Return [x, y] of the center of cell containing provided text 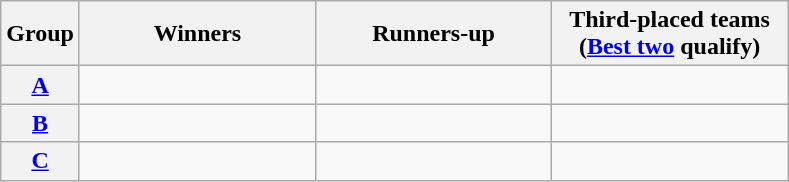
Runners-up [433, 34]
B [40, 123]
Third-placed teams(Best two qualify) [670, 34]
Group [40, 34]
A [40, 85]
C [40, 161]
Winners [197, 34]
